Extract the (x, y) coordinate from the center of the cell holding the provided text.  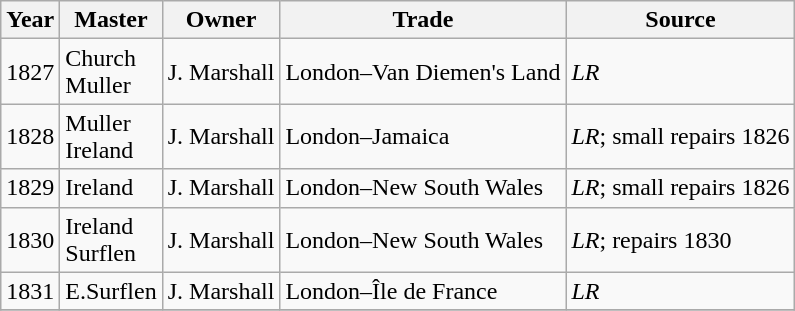
London–Île de France (423, 291)
1830 (30, 240)
Trade (423, 20)
Source (680, 20)
1827 (30, 72)
1831 (30, 291)
LR; repairs 1830 (680, 240)
London–Jamaica (423, 136)
IrelandSurflen (111, 240)
1828 (30, 136)
1829 (30, 188)
Year (30, 20)
ChurchMuller (111, 72)
Master (111, 20)
E.Surflen (111, 291)
Owner (221, 20)
Ireland (111, 188)
MullerIreland (111, 136)
London–Van Diemen's Land (423, 72)
